Locate the cell with the specified text and output its (X, Y) center coordinate. 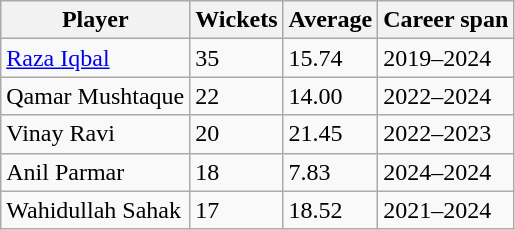
2022–2024 (446, 96)
2019–2024 (446, 58)
2021–2024 (446, 210)
35 (236, 58)
17 (236, 210)
Vinay Ravi (96, 134)
Wahidullah Sahak (96, 210)
Raza Iqbal (96, 58)
Wickets (236, 20)
7.83 (330, 172)
22 (236, 96)
Anil Parmar (96, 172)
Career span (446, 20)
Average (330, 20)
21.45 (330, 134)
18.52 (330, 210)
Qamar Mushtaque (96, 96)
2022–2023 (446, 134)
14.00 (330, 96)
18 (236, 172)
20 (236, 134)
Player (96, 20)
15.74 (330, 58)
2024–2024 (446, 172)
